Scan for the cell matching the given text and deliver its [X, Y] coordinate at center. 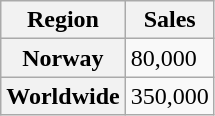
350,000 [170, 96]
Region [63, 20]
Worldwide [63, 96]
Sales [170, 20]
80,000 [170, 58]
Norway [63, 58]
